Determine the [X, Y] coordinate at the center of the cell enclosing the given text.  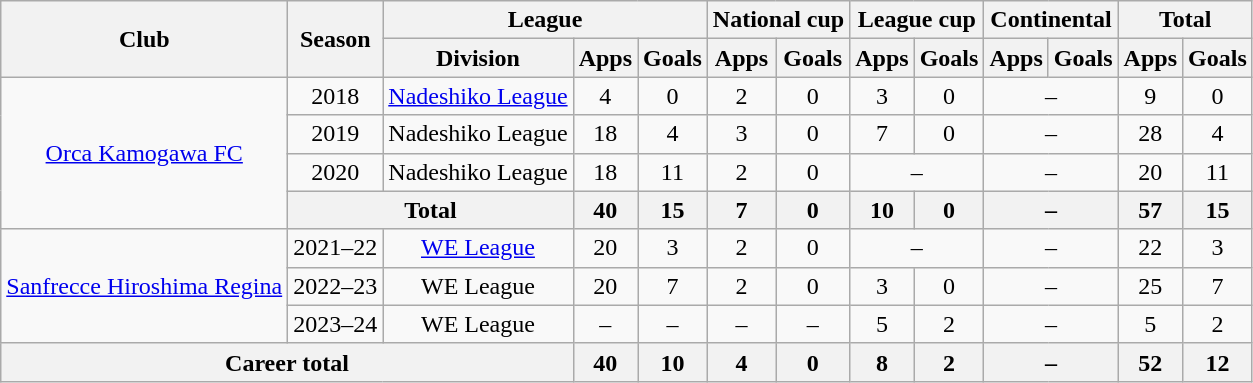
22 [1150, 248]
52 [1150, 362]
2020 [336, 172]
2021–22 [336, 248]
8 [882, 362]
28 [1150, 134]
League cup [917, 20]
Orca Kamogawa FC [144, 153]
2022–23 [336, 286]
Season [336, 39]
57 [1150, 210]
Division [478, 58]
12 [1218, 362]
Career total [287, 362]
9 [1150, 96]
League [546, 20]
National cup [778, 20]
Sanfrecce Hiroshima Regina [144, 286]
2023–24 [336, 324]
2019 [336, 134]
Continental [1051, 20]
25 [1150, 286]
Club [144, 39]
2018 [336, 96]
